Return the [X, Y] coordinate for the center point of the cell that contains the specified text.  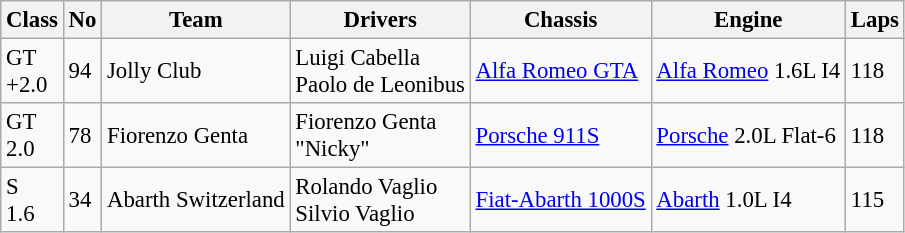
Abarth Switzerland [196, 200]
Drivers [380, 20]
GT+2.0 [32, 72]
Alfa Romeo GTA [560, 72]
Laps [876, 20]
Luigi Cabella Paolo de Leonibus [380, 72]
Alfa Romeo 1.6L I4 [748, 72]
Fiat-Abarth 1000S [560, 200]
78 [82, 136]
Abarth 1.0L I4 [748, 200]
Class [32, 20]
Engine [748, 20]
Rolando Vaglio Silvio Vaglio [380, 200]
GT2.0 [32, 136]
94 [82, 72]
Porsche 2.0L Flat-6 [748, 136]
Jolly Club [196, 72]
Fiorenzo Genta [196, 136]
No [82, 20]
Team [196, 20]
115 [876, 200]
Porsche 911S [560, 136]
S1.6 [32, 200]
Chassis [560, 20]
34 [82, 200]
Fiorenzo Genta "Nicky" [380, 136]
